Locate the cell with the specified text and output its (X, Y) center coordinate. 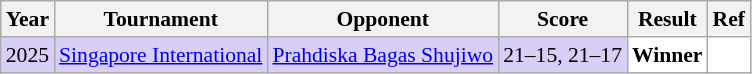
Opponent (382, 19)
Year (28, 19)
Tournament (160, 19)
Result (668, 19)
2025 (28, 55)
Ref (729, 19)
Score (562, 19)
Prahdiska Bagas Shujiwo (382, 55)
21–15, 21–17 (562, 55)
Winner (668, 55)
Singapore International (160, 55)
